Return the [X, Y] coordinate for the center point of the cell that contains the specified text.  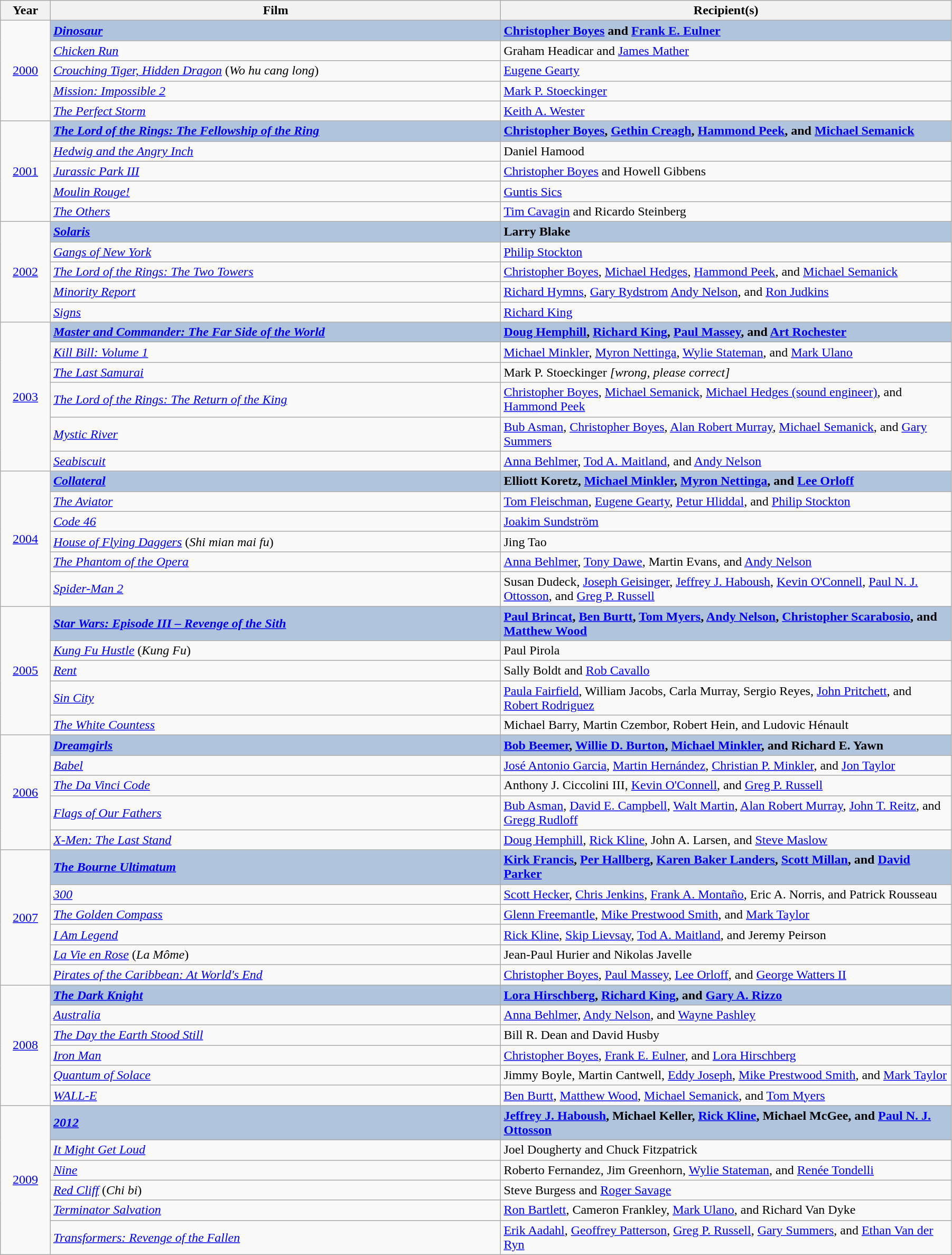
Rent [275, 671]
Christopher Boyes, Frank E. Eulner, and Lora Hirschberg [726, 1055]
Rick Kline, Skip Lievsay, Tod A. Maitland, and Jeremy Peirson [726, 934]
Dinosaur [275, 31]
Christopher Boyes, Michael Semanick, Michael Hedges (sound engineer), and Hammond Peek [726, 399]
Lora Hirschberg, Richard King, and Gary A. Rizzo [726, 995]
Ben Burtt, Matthew Wood, Michael Semanick, and Tom Myers [726, 1095]
Paul Pirola [726, 651]
Roberto Fernandez, Jim Greenhorn, Wylie Stateman, and Renée Tondelli [726, 1170]
Ron Bartlett, Cameron Frankley, Mark Ulano, and Richard Van Dyke [726, 1210]
Christopher Boyes, Michael Hedges, Hammond Peek, and Michael Semanick [726, 272]
Pirates of the Caribbean: At World's End [275, 975]
Nine [275, 1170]
The Perfect Storm [275, 111]
Bub Asman, Christopher Boyes, Alan Robert Murray, Michael Semanick, and Gary Summers [726, 434]
It Might Get Loud [275, 1150]
The Lord of the Rings: The Two Towers [275, 272]
Mystic River [275, 434]
The Lord of the Rings: The Fellowship of the Ring [275, 131]
X-Men: The Last Stand [275, 840]
Collateral [275, 481]
The Dark Knight [275, 995]
2000 [25, 71]
Glenn Freemantle, Mike Prestwood Smith, and Mark Taylor [726, 914]
House of Flying Daggers (Shi mian mai fu) [275, 541]
The Golden Compass [275, 914]
2007 [25, 917]
The Da Vinci Code [275, 785]
2012 [275, 1123]
Anna Behlmer, Tod A. Maitland, and Andy Nelson [726, 461]
Daniel Hamood [726, 151]
Mark P. Stoeckinger [wrong, please correct] [726, 372]
Moulin Rouge! [275, 191]
2009 [25, 1180]
Jimmy Boyle, Martin Cantwell, Eddy Joseph, Mike Prestwood Smith, and Mark Taylor [726, 1075]
2005 [25, 671]
Jurassic Park III [275, 171]
Anna Behlmer, Andy Nelson, and Wayne Pashley [726, 1015]
Anna Behlmer, Tony Dawe, Martin Evans, and Andy Nelson [726, 561]
Code 46 [275, 521]
Transformers: Revenge of the Fallen [275, 1237]
Bill R. Dean and David Husby [726, 1035]
Kung Fu Hustle (Kung Fu) [275, 651]
Spider-Man 2 [275, 588]
Jeffrey J. Haboush, Michael Keller, Rick Kline, Michael McGee, and Paul N. J. Ottosson [726, 1123]
Richard King [726, 312]
2006 [25, 792]
La Vie en Rose (La Môme) [275, 954]
Joakim Sundström [726, 521]
I Am Legend [275, 934]
Anthony J. Ciccolini III, Kevin O'Connell, and Greg P. Russell [726, 785]
The Aviator [275, 501]
WALL-E [275, 1095]
Year [25, 11]
Paul Brincat, Ben Burtt, Tom Myers, Andy Nelson, Christopher Scarabosio, and Matthew Wood [726, 623]
Recipient(s) [726, 11]
Erik Aadahl, Geoffrey Patterson, Greg P. Russell, Gary Summers, and Ethan Van der Ryn [726, 1237]
Solaris [275, 231]
The Lord of the Rings: The Return of the King [275, 399]
Michael Barry, Martin Czembor, Robert Hein, and Ludovic Hénault [726, 725]
Jean-Paul Hurier and Nikolas Javelle [726, 954]
The Last Samurai [275, 372]
Doug Hemphill, Rick Kline, John A. Larsen, and Steve Maslow [726, 840]
Graham Headicar and James Mather [726, 51]
Quantum of Solace [275, 1075]
Kirk Francis, Per Hallberg, Karen Baker Landers, Scott Millan, and David Parker [726, 867]
Eugene Gearty [726, 71]
Film [275, 11]
Philip Stockton [726, 252]
Susan Dudeck, Joseph Geisinger, Jeffrey J. Haboush, Kevin O'Connell, Paul N. J. Ottosson, and Greg P. Russell [726, 588]
Michael Minkler, Myron Nettinga, Wylie Stateman, and Mark Ulano [726, 352]
Terminator Salvation [275, 1210]
Tom Fleischman, Eugene Gearty, Petur Hliddal, and Philip Stockton [726, 501]
The Others [275, 211]
Tim Cavagin and Ricardo Steinberg [726, 211]
The Phantom of the Opera [275, 561]
Paula Fairfield, William Jacobs, Carla Murray, Sergio Reyes, John Pritchett, and Robert Rodriguez [726, 698]
Master and Commander: The Far Side of the World [275, 332]
Seabiscuit [275, 461]
The White Countess [275, 725]
Sin City [275, 698]
Steve Burgess and Roger Savage [726, 1190]
Sally Boldt and Rob Cavallo [726, 671]
Signs [275, 312]
The Day the Earth Stood Still [275, 1035]
Australia [275, 1015]
Iron Man [275, 1055]
Hedwig and the Angry Inch [275, 151]
Richard Hymns, Gary Rydstrom Andy Nelson, and Ron Judkins [726, 292]
Babel [275, 765]
Guntis Sics [726, 191]
Chicken Run [275, 51]
Mission: Impossible 2 [275, 91]
Red Cliff (Chi bi) [275, 1190]
2004 [25, 539]
Scott Hecker, Chris Jenkins, Frank A. Montaño, Eric A. Norris, and Patrick Rousseau [726, 894]
Gangs of New York [275, 252]
José Antonio Garcia, Martin Hernández, Christian P. Minkler, and Jon Taylor [726, 765]
300 [275, 894]
Bub Asman, David E. Campbell, Walt Martin, Alan Robert Murray, John T. Reitz, and Gregg Rudloff [726, 812]
Christopher Boyes and Frank E. Eulner [726, 31]
Star Wars: Episode III – Revenge of the Sith [275, 623]
Crouching Tiger, Hidden Dragon (Wo hu cang long) [275, 71]
Dreamgirls [275, 745]
2002 [25, 271]
Keith A. Wester [726, 111]
2008 [25, 1045]
Jing Tao [726, 541]
Christopher Boyes, Gethin Creagh, Hammond Peek, and Michael Semanick [726, 131]
Christopher Boyes and Howell Gibbens [726, 171]
Elliott Koretz, Michael Minkler, Myron Nettinga, and Lee Orloff [726, 481]
The Bourne Ultimatum [275, 867]
Bob Beemer, Willie D. Burton, Michael Minkler, and Richard E. Yawn [726, 745]
2003 [25, 397]
Mark P. Stoeckinger [726, 91]
Larry Blake [726, 231]
Flags of Our Fathers [275, 812]
Doug Hemphill, Richard King, Paul Massey, and Art Rochester [726, 332]
Joel Dougherty and Chuck Fitzpatrick [726, 1150]
2001 [25, 171]
Kill Bill: Volume 1 [275, 352]
Christopher Boyes, Paul Massey, Lee Orloff, and George Watters II [726, 975]
Minority Report [275, 292]
